Pinpoint the cell where the given text exists, returning its [X, Y] midpoint coordinate. 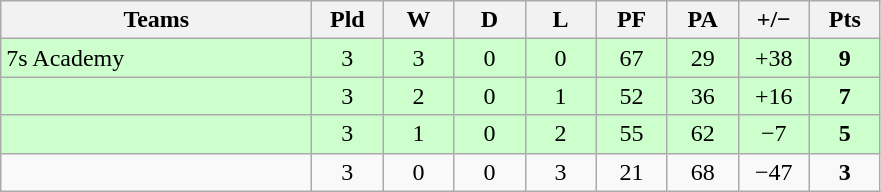
67 [632, 58]
−47 [774, 172]
Teams [156, 20]
29 [702, 58]
−7 [774, 134]
Pld [348, 20]
+/− [774, 20]
55 [632, 134]
5 [844, 134]
+16 [774, 96]
52 [632, 96]
D [490, 20]
+38 [774, 58]
9 [844, 58]
W [418, 20]
7 [844, 96]
62 [702, 134]
Pts [844, 20]
36 [702, 96]
PA [702, 20]
PF [632, 20]
7s Academy [156, 58]
68 [702, 172]
L [560, 20]
21 [632, 172]
